Output the (X, Y) coordinate of the center of the cell containing the given text.  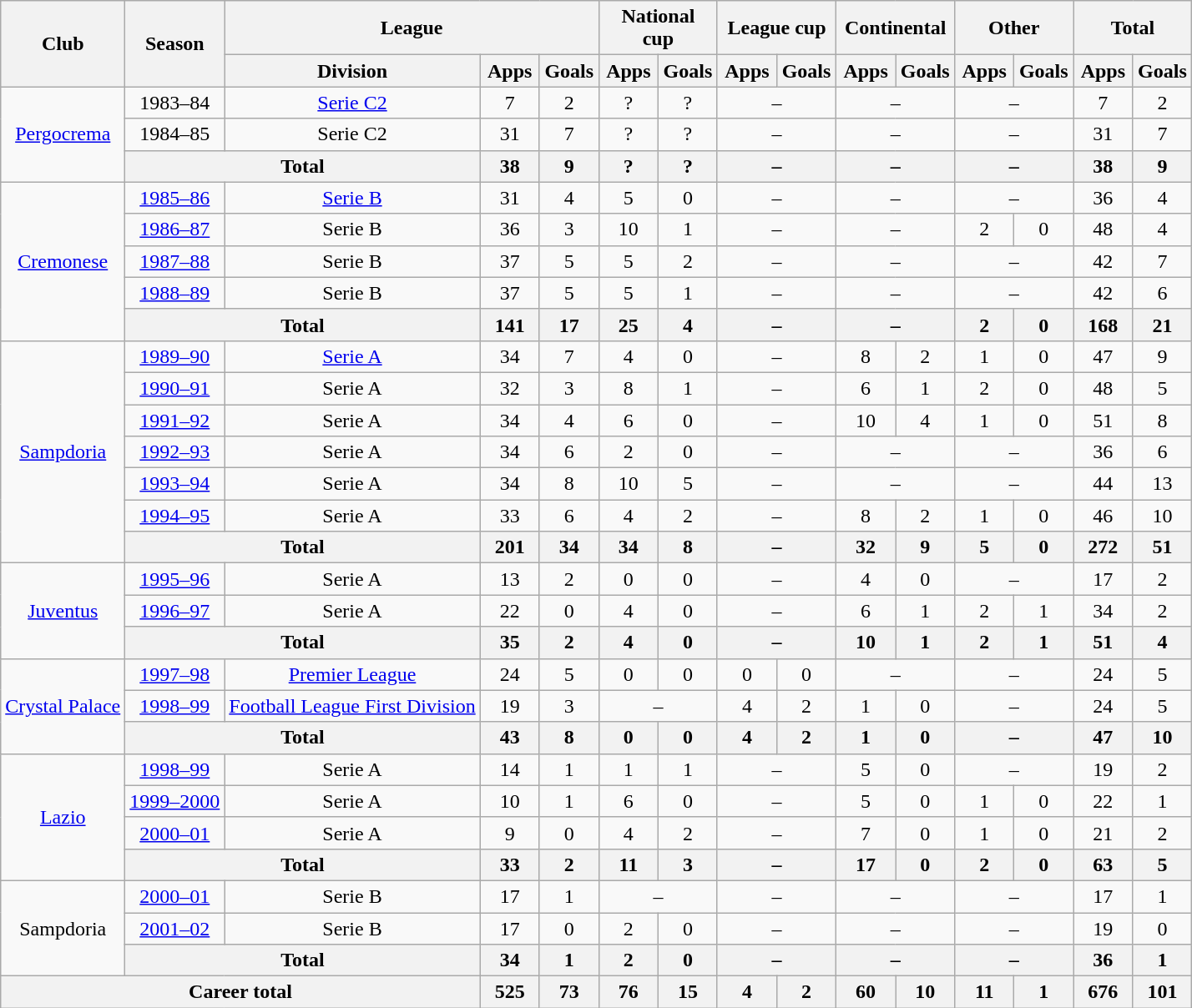
Crystal Palace (63, 706)
Other (1014, 28)
76 (628, 992)
Season (175, 43)
Continental (896, 28)
Juventus (63, 611)
Cremonese (63, 261)
Football League First Division (352, 706)
1995–96 (175, 579)
168 (1104, 325)
25 (628, 325)
Premier League (352, 674)
National cup (658, 28)
1993–94 (175, 484)
1990–91 (175, 388)
Division (352, 71)
63 (1104, 864)
1983–84 (175, 103)
44 (1104, 484)
141 (509, 325)
Pergocrema (63, 134)
1988–89 (175, 293)
1994–95 (175, 516)
525 (509, 992)
League cup (776, 28)
1991–92 (175, 420)
676 (1104, 992)
15 (688, 992)
2001–02 (175, 929)
Career total (240, 992)
1992–93 (175, 452)
1986–87 (175, 229)
1985–86 (175, 198)
1999–2000 (175, 801)
1997–98 (175, 674)
1989–90 (175, 356)
201 (509, 547)
League (412, 28)
1987–88 (175, 261)
1984–85 (175, 134)
14 (509, 769)
60 (866, 992)
Club (63, 43)
Lazio (63, 817)
46 (1104, 516)
101 (1162, 992)
272 (1104, 547)
1996–97 (175, 611)
35 (509, 643)
73 (569, 992)
43 (509, 738)
